Determine the (X, Y) coordinate at the center of the cell enclosing the given text.  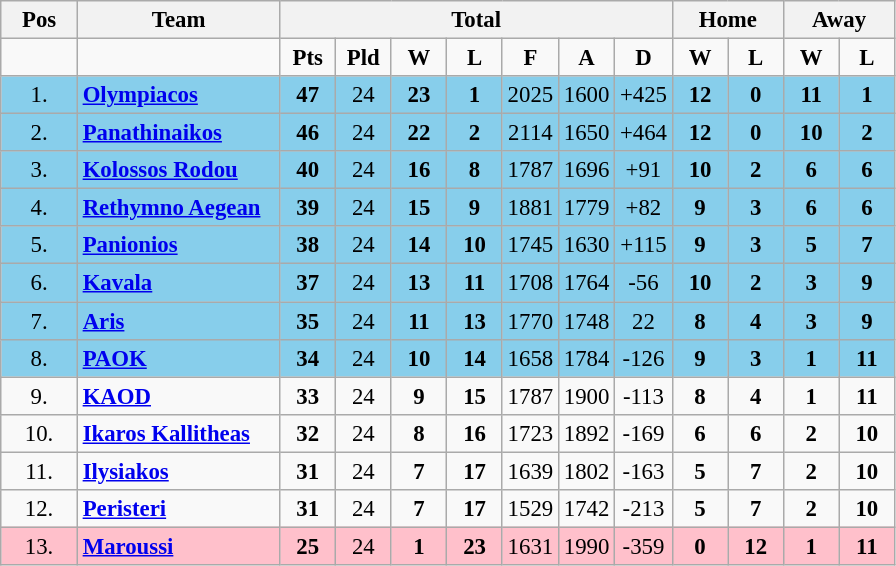
1802 (586, 471)
10. (40, 433)
-359 (644, 546)
4. (40, 208)
1748 (586, 321)
Pos (40, 20)
1745 (530, 245)
Pld (364, 58)
1696 (586, 170)
38 (308, 245)
1723 (530, 433)
7. (40, 321)
-213 (644, 509)
3. (40, 170)
-163 (644, 471)
+91 (644, 170)
11. (40, 471)
13. (40, 546)
Aris (178, 321)
Panionios (178, 245)
1658 (530, 358)
Team (178, 20)
1630 (586, 245)
1892 (586, 433)
12. (40, 509)
1770 (530, 321)
6. (40, 283)
Maroussi (178, 546)
34 (308, 358)
1990 (586, 546)
1650 (586, 133)
1742 (586, 509)
Rethymno Aegean (178, 208)
33 (308, 396)
F (530, 58)
1708 (530, 283)
37 (308, 283)
1600 (586, 95)
1784 (586, 358)
1764 (586, 283)
-113 (644, 396)
-169 (644, 433)
9. (40, 396)
1631 (530, 546)
1639 (530, 471)
32 (308, 433)
Total (476, 20)
KAOD (178, 396)
2. (40, 133)
25 (308, 546)
Panathinaikos (178, 133)
2025 (530, 95)
A (586, 58)
Pts (308, 58)
40 (308, 170)
Ilysiakos (178, 471)
Kavala (178, 283)
35 (308, 321)
39 (308, 208)
Peristeri (178, 509)
PAOK (178, 358)
+425 (644, 95)
+82 (644, 208)
-126 (644, 358)
1900 (586, 396)
Olympiacos (178, 95)
1529 (530, 509)
8. (40, 358)
D (644, 58)
1881 (530, 208)
5. (40, 245)
+464 (644, 133)
1. (40, 95)
47 (308, 95)
Kolossos Rodou (178, 170)
Ikaros Kallitheas (178, 433)
1779 (586, 208)
Home (728, 20)
+115 (644, 245)
46 (308, 133)
2114 (530, 133)
-56 (644, 283)
Away (838, 20)
